Scan for the cell matching the given text and deliver its [x, y] coordinate at center. 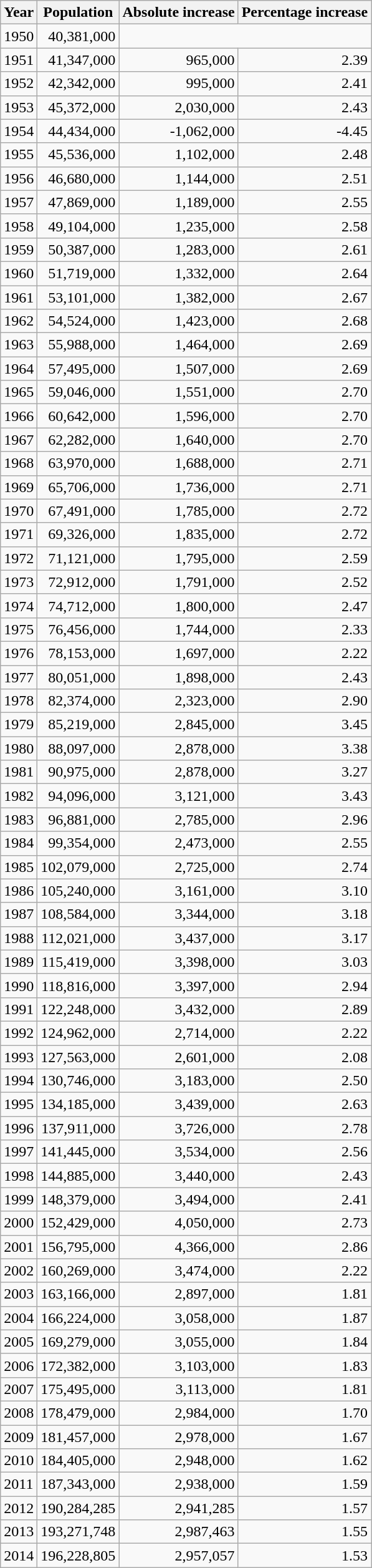
1,791,000 [178, 582]
Population [79, 12]
1999 [19, 1199]
965,000 [178, 60]
2.90 [304, 701]
2.74 [304, 867]
67,491,000 [79, 511]
Year [19, 12]
105,240,000 [79, 891]
2.68 [304, 321]
49,104,000 [79, 226]
3.03 [304, 962]
1,144,000 [178, 178]
65,706,000 [79, 487]
4,366,000 [178, 1247]
1965 [19, 392]
1991 [19, 1009]
1,640,000 [178, 440]
3,494,000 [178, 1199]
1950 [19, 36]
1952 [19, 84]
1.59 [304, 1484]
3.43 [304, 796]
3,726,000 [178, 1128]
1.83 [304, 1365]
2.86 [304, 1247]
1996 [19, 1128]
85,219,000 [79, 725]
40,381,000 [79, 36]
2000 [19, 1223]
1,697,000 [178, 653]
1961 [19, 298]
41,347,000 [79, 60]
3.10 [304, 891]
2011 [19, 1484]
3,534,000 [178, 1152]
78,153,000 [79, 653]
2.78 [304, 1128]
46,680,000 [79, 178]
1956 [19, 178]
181,457,000 [79, 1436]
1992 [19, 1033]
2.59 [304, 558]
196,228,805 [79, 1556]
995,000 [178, 84]
2.47 [304, 606]
148,379,000 [79, 1199]
1967 [19, 440]
1968 [19, 463]
1,736,000 [178, 487]
2005 [19, 1342]
3,440,000 [178, 1176]
1,898,000 [178, 677]
1989 [19, 962]
3.27 [304, 772]
53,101,000 [79, 298]
184,405,000 [79, 1461]
60,642,000 [79, 416]
2,323,000 [178, 701]
2,984,000 [178, 1413]
1975 [19, 629]
1983 [19, 820]
2,987,463 [178, 1532]
1980 [19, 748]
1.84 [304, 1342]
1962 [19, 321]
51,719,000 [79, 273]
141,445,000 [79, 1152]
2,473,000 [178, 843]
1984 [19, 843]
130,746,000 [79, 1081]
2.08 [304, 1057]
144,885,000 [79, 1176]
Percentage increase [304, 12]
1,102,000 [178, 155]
96,881,000 [79, 820]
1,551,000 [178, 392]
2.96 [304, 820]
1998 [19, 1176]
63,970,000 [79, 463]
1,283,000 [178, 249]
1973 [19, 582]
3.38 [304, 748]
137,911,000 [79, 1128]
1987 [19, 914]
1974 [19, 606]
1.57 [304, 1508]
2.61 [304, 249]
172,382,000 [79, 1365]
50,387,000 [79, 249]
1997 [19, 1152]
2.89 [304, 1009]
72,912,000 [79, 582]
3,437,000 [178, 938]
108,584,000 [79, 914]
1964 [19, 369]
42,342,000 [79, 84]
2,948,000 [178, 1461]
69,326,000 [79, 535]
3,432,000 [178, 1009]
115,419,000 [79, 962]
2008 [19, 1413]
2,957,057 [178, 1556]
169,279,000 [79, 1342]
2,938,000 [178, 1484]
1,596,000 [178, 416]
2.58 [304, 226]
1.53 [304, 1556]
156,795,000 [79, 1247]
2,714,000 [178, 1033]
1,507,000 [178, 369]
2.64 [304, 273]
2.94 [304, 985]
2003 [19, 1294]
112,021,000 [79, 938]
1978 [19, 701]
1,332,000 [178, 273]
3,344,000 [178, 914]
2002 [19, 1270]
74,712,000 [79, 606]
1981 [19, 772]
Absolute increase [178, 12]
118,816,000 [79, 985]
45,536,000 [79, 155]
1951 [19, 60]
62,282,000 [79, 440]
152,429,000 [79, 1223]
3,058,000 [178, 1318]
1990 [19, 985]
3,398,000 [178, 962]
88,097,000 [79, 748]
1,800,000 [178, 606]
2.51 [304, 178]
1,688,000 [178, 463]
1,382,000 [178, 298]
1,795,000 [178, 558]
134,185,000 [79, 1105]
3,121,000 [178, 796]
2009 [19, 1436]
127,563,000 [79, 1057]
1955 [19, 155]
1958 [19, 226]
1,235,000 [178, 226]
94,096,000 [79, 796]
2,845,000 [178, 725]
2.63 [304, 1105]
1.87 [304, 1318]
2.73 [304, 1223]
2,941,285 [178, 1508]
1,464,000 [178, 345]
57,495,000 [79, 369]
3.17 [304, 938]
1995 [19, 1105]
1,835,000 [178, 535]
193,271,748 [79, 1532]
2004 [19, 1318]
1969 [19, 487]
2.67 [304, 298]
1982 [19, 796]
44,434,000 [79, 131]
3,397,000 [178, 985]
45,372,000 [79, 107]
3.45 [304, 725]
1993 [19, 1057]
4,050,000 [178, 1223]
99,354,000 [79, 843]
1957 [19, 202]
3,439,000 [178, 1105]
1960 [19, 273]
1963 [19, 345]
166,224,000 [79, 1318]
175,495,000 [79, 1389]
1972 [19, 558]
1994 [19, 1081]
1985 [19, 867]
1,785,000 [178, 511]
2006 [19, 1365]
1.67 [304, 1436]
2.33 [304, 629]
1966 [19, 416]
1986 [19, 891]
2.56 [304, 1152]
2,030,000 [178, 107]
3,183,000 [178, 1081]
124,962,000 [79, 1033]
1959 [19, 249]
2.52 [304, 582]
2012 [19, 1508]
-1,062,000 [178, 131]
2014 [19, 1556]
190,284,285 [79, 1508]
1971 [19, 535]
187,343,000 [79, 1484]
80,051,000 [79, 677]
2010 [19, 1461]
2,785,000 [178, 820]
55,988,000 [79, 345]
-4.45 [304, 131]
1953 [19, 107]
2,978,000 [178, 1436]
2.48 [304, 155]
76,456,000 [79, 629]
2.50 [304, 1081]
3,055,000 [178, 1342]
1.55 [304, 1532]
71,121,000 [79, 558]
3,474,000 [178, 1270]
2,897,000 [178, 1294]
2001 [19, 1247]
1979 [19, 725]
1.62 [304, 1461]
3.18 [304, 914]
1988 [19, 938]
2,601,000 [178, 1057]
2007 [19, 1389]
160,269,000 [79, 1270]
1977 [19, 677]
1,423,000 [178, 321]
47,869,000 [79, 202]
122,248,000 [79, 1009]
1954 [19, 131]
90,975,000 [79, 772]
1,189,000 [178, 202]
1970 [19, 511]
54,524,000 [79, 321]
2013 [19, 1532]
1,744,000 [178, 629]
178,479,000 [79, 1413]
59,046,000 [79, 392]
102,079,000 [79, 867]
1976 [19, 653]
2.39 [304, 60]
163,166,000 [79, 1294]
82,374,000 [79, 701]
2,725,000 [178, 867]
1.70 [304, 1413]
3,103,000 [178, 1365]
3,113,000 [178, 1389]
3,161,000 [178, 891]
